Output the (x, y) coordinate of the center of the cell containing the given text.  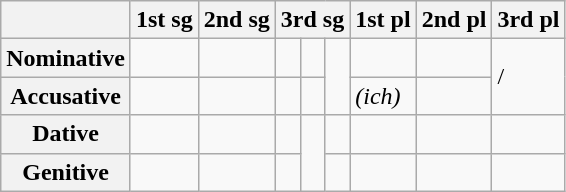
Genitive (66, 172)
1st sg (164, 20)
(ich) (383, 96)
3rd sg (312, 20)
/ (528, 77)
3rd pl (528, 20)
Dative (66, 134)
2nd pl (454, 20)
2nd sg (236, 20)
1st pl (383, 20)
Nominative (66, 58)
Accusative (66, 96)
